Detect which cell encompasses the target text, then output its [X, Y] center coordinate. 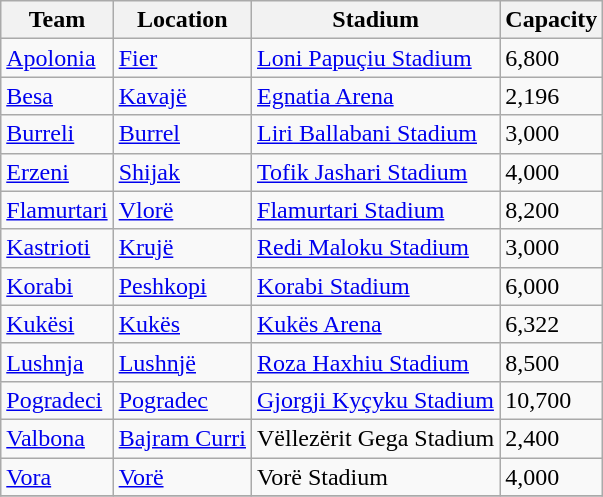
Vëllezërit Gega Stadium [376, 438]
Gjorgji Kyçyku Stadium [376, 400]
Valbona [57, 438]
Roza Haxhiu Stadium [376, 362]
Krujë [182, 248]
6,800 [552, 58]
Egnatia Arena [376, 96]
Kukësi [57, 324]
Kukës [182, 324]
Lushnjë [182, 362]
Besa [57, 96]
Korabi Stadium [376, 286]
Peshkopi [182, 286]
Pogradec [182, 400]
Flamurtari [57, 210]
2,400 [552, 438]
2,196 [552, 96]
Team [57, 20]
Tofik Jashari Stadium [376, 172]
Kastrioti [57, 248]
Kukës Arena [376, 324]
Apolonia [57, 58]
Vorë [182, 477]
Redi Maloku Stadium [376, 248]
Stadium [376, 20]
Erzeni [57, 172]
Burrel [182, 134]
Fier [182, 58]
Vlorë [182, 210]
Shijak [182, 172]
6,000 [552, 286]
8,200 [552, 210]
Liri Ballabani Stadium [376, 134]
Lushnja [57, 362]
Flamurtari Stadium [376, 210]
Location [182, 20]
Korabi [57, 286]
Vorë Stadium [376, 477]
Burreli [57, 134]
Pogradeci [57, 400]
Bajram Curri [182, 438]
Vora [57, 477]
Loni Papuçiu Stadium [376, 58]
Kavajë [182, 96]
8,500 [552, 362]
6,322 [552, 324]
Capacity [552, 20]
10,700 [552, 400]
